Search for the cell housing the specified text and yield its (x, y) center coordinate. 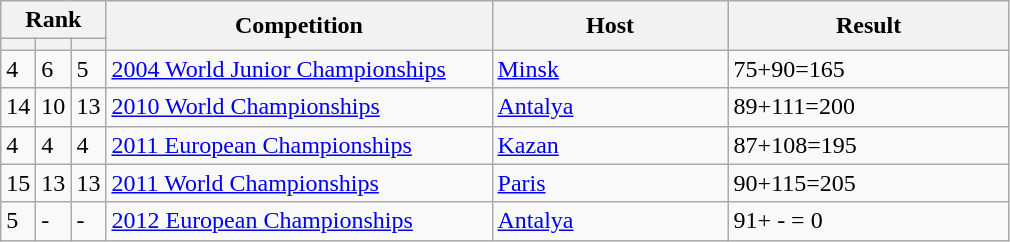
6 (54, 69)
91+ - = 0 (868, 221)
2011 World Championships (299, 183)
75+90=165 (868, 69)
Result (868, 26)
87+108=195 (868, 145)
Rank (54, 20)
10 (54, 107)
Host (610, 26)
2011 European Championships (299, 145)
Minsk (610, 69)
2012 European Championships (299, 221)
14 (18, 107)
2010 World Championships (299, 107)
2004 World Junior Championships (299, 69)
15 (18, 183)
Competition (299, 26)
Kazan (610, 145)
89+111=200 (868, 107)
Paris (610, 183)
90+115=205 (868, 183)
